Extract the [x, y] coordinate from the center of the cell holding the provided text.  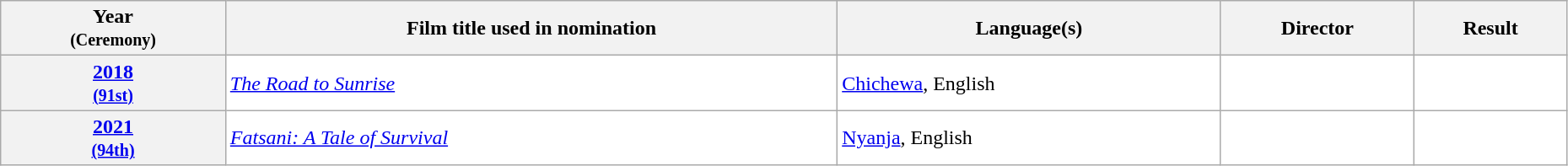
Fatsani: A Tale of Survival [531, 138]
Film title used in nomination [531, 29]
Year(Ceremony) [113, 29]
Director [1317, 29]
Nyanja, English [1029, 138]
Result [1491, 29]
Language(s) [1029, 29]
2021(94th) [113, 138]
The Road to Sunrise [531, 83]
2018(91st) [113, 83]
Chichewa, English [1029, 83]
